Locate the cell with the specified text and output its [x, y] center coordinate. 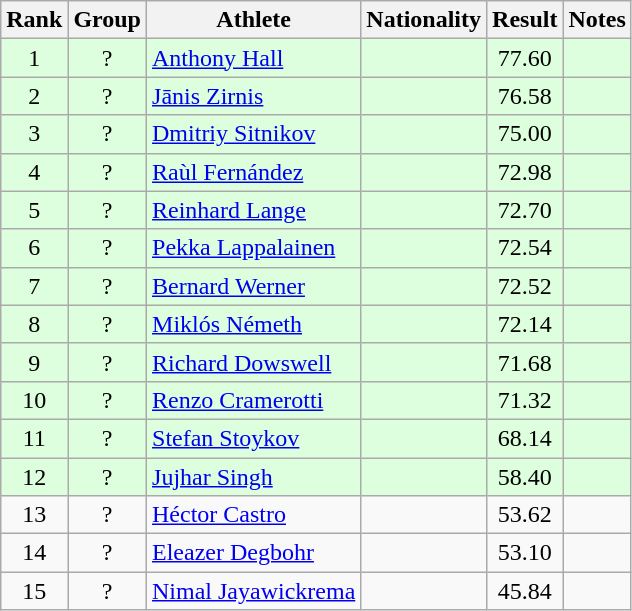
7 [34, 286]
Nimal Jayawickrema [254, 591]
Nationality [424, 20]
Eleazer Degbohr [254, 553]
Stefan Stoykov [254, 438]
6 [34, 248]
15 [34, 591]
72.52 [525, 286]
4 [34, 172]
45.84 [525, 591]
Group [108, 20]
72.14 [525, 324]
68.14 [525, 438]
Result [525, 20]
Notes [597, 20]
Richard Dowswell [254, 362]
71.32 [525, 400]
5 [34, 210]
10 [34, 400]
3 [34, 134]
Bernard Werner [254, 286]
72.70 [525, 210]
9 [34, 362]
72.98 [525, 172]
Renzo Cramerotti [254, 400]
75.00 [525, 134]
Jujhar Singh [254, 477]
Pekka Lappalainen [254, 248]
Jānis Zirnis [254, 96]
53.10 [525, 553]
12 [34, 477]
Athlete [254, 20]
Héctor Castro [254, 515]
Dmitriy Sitnikov [254, 134]
11 [34, 438]
77.60 [525, 58]
71.68 [525, 362]
13 [34, 515]
58.40 [525, 477]
76.58 [525, 96]
1 [34, 58]
Reinhard Lange [254, 210]
8 [34, 324]
14 [34, 553]
72.54 [525, 248]
Raùl Fernández [254, 172]
53.62 [525, 515]
Rank [34, 20]
Miklós Németh [254, 324]
Anthony Hall [254, 58]
2 [34, 96]
